Output the (x, y) coordinate of the center of the cell containing the given text.  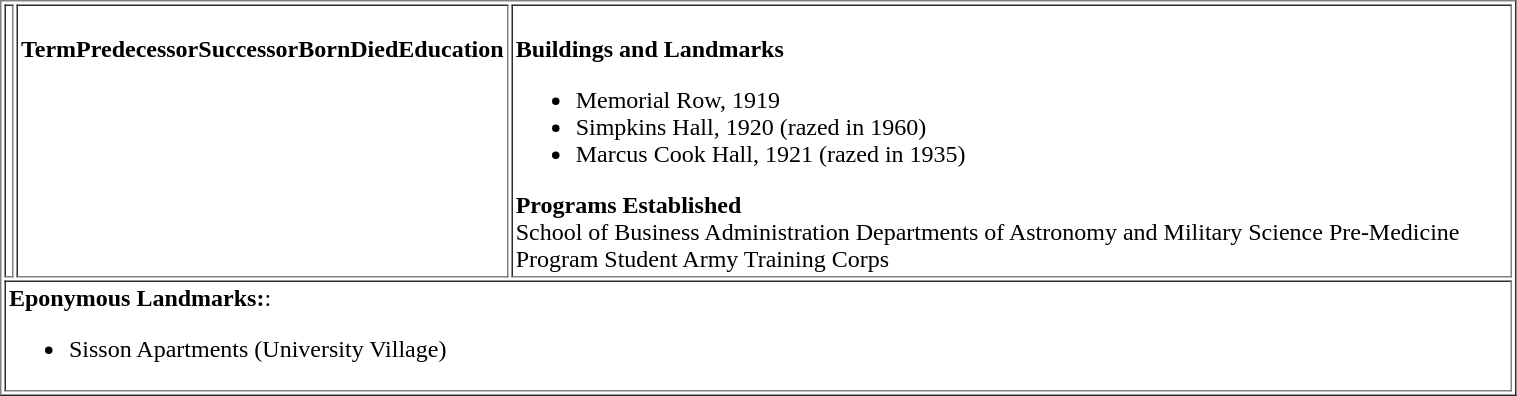
TermPredecessorSuccessorBornDiedEducation (262, 140)
Eponymous Landmarks::Sisson Apartments (University Village) (758, 336)
